Return [x, y] of the center of cell containing provided text 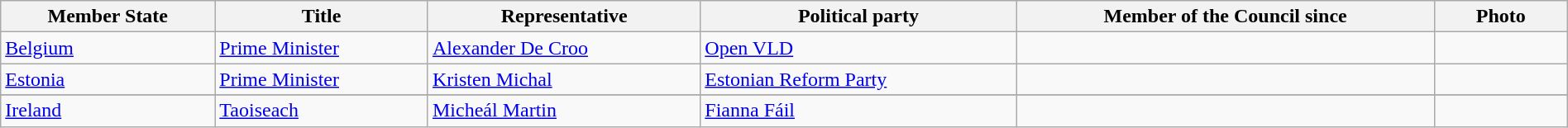
Fianna Fáil [858, 111]
Member State [108, 17]
Member of the Council since [1226, 17]
Estonia [108, 79]
Open VLD [858, 48]
Micheál Martin [564, 111]
Kristen Michal [564, 79]
Estonian Reform Party [858, 79]
Alexander De Croo [564, 48]
Ireland [108, 111]
Representative [564, 17]
Political party [858, 17]
Taoiseach [322, 111]
Belgium [108, 48]
Photo [1500, 17]
Title [322, 17]
